Detect which cell encompasses the target text, then output its (x, y) center coordinate. 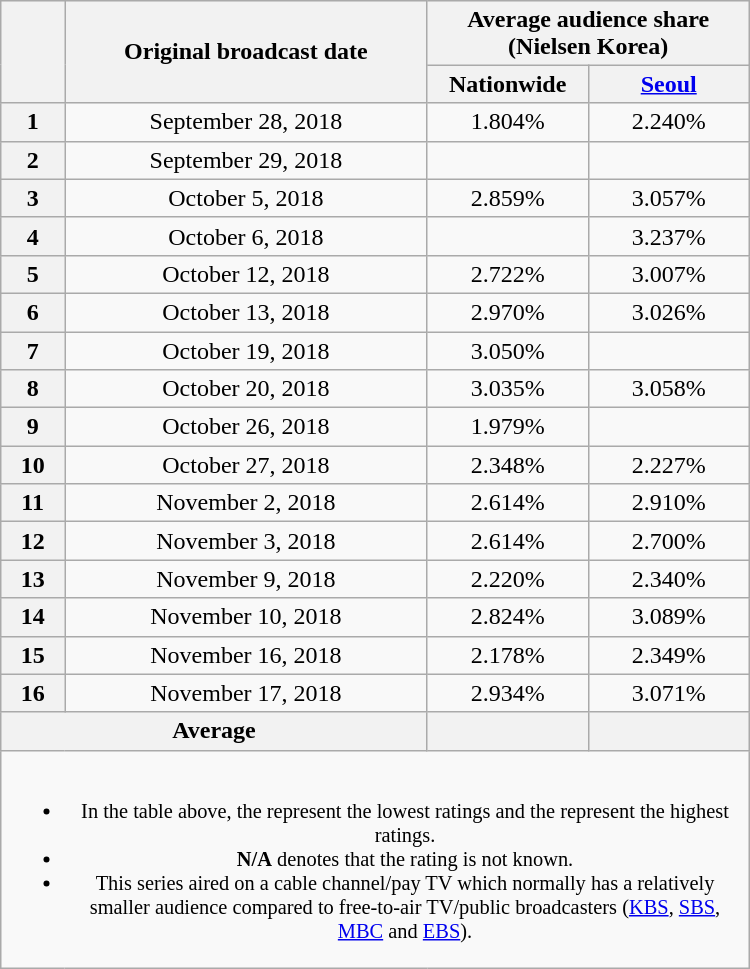
2.910% (668, 503)
2.824% (508, 617)
2.340% (668, 579)
3.035% (508, 389)
3.058% (668, 389)
3.071% (668, 693)
2.859% (508, 198)
November 3, 2018 (246, 541)
October 27, 2018 (246, 465)
9 (33, 427)
October 19, 2018 (246, 351)
Nationwide (508, 84)
13 (33, 579)
1.979% (508, 427)
3.026% (668, 312)
November 2, 2018 (246, 503)
November 17, 2018 (246, 693)
Original broadcast date (246, 52)
2.348% (508, 465)
2.970% (508, 312)
Average audience share(Nielsen Korea) (588, 32)
Average (214, 731)
4 (33, 236)
November 9, 2018 (246, 579)
2.178% (508, 655)
15 (33, 655)
14 (33, 617)
3.050% (508, 351)
September 28, 2018 (246, 122)
16 (33, 693)
2.934% (508, 693)
2.349% (668, 655)
3.057% (668, 198)
1 (33, 122)
3.237% (668, 236)
3.007% (668, 274)
3.089% (668, 617)
October 5, 2018 (246, 198)
6 (33, 312)
Seoul (668, 84)
2.240% (668, 122)
October 12, 2018 (246, 274)
2.700% (668, 541)
1.804% (508, 122)
November 10, 2018 (246, 617)
2 (33, 160)
September 29, 2018 (246, 160)
2.227% (668, 465)
November 16, 2018 (246, 655)
5 (33, 274)
12 (33, 541)
2.722% (508, 274)
October 20, 2018 (246, 389)
2.220% (508, 579)
11 (33, 503)
October 6, 2018 (246, 236)
October 13, 2018 (246, 312)
7 (33, 351)
October 26, 2018 (246, 427)
3 (33, 198)
10 (33, 465)
8 (33, 389)
